Identify which cell holds the provided text, then report its (X, Y) central coordinate. 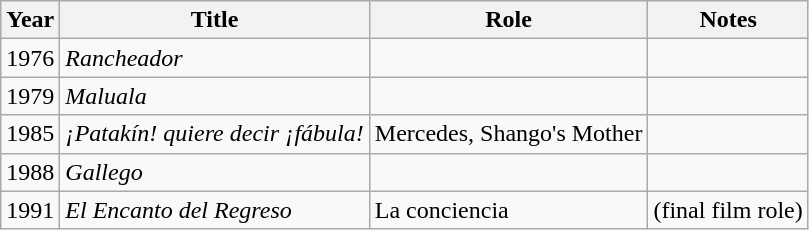
1985 (30, 134)
Year (30, 20)
Title (214, 20)
Role (508, 20)
1988 (30, 172)
La conciencia (508, 210)
El Encanto del Regreso (214, 210)
1976 (30, 58)
1991 (30, 210)
1979 (30, 96)
Gallego (214, 172)
Maluala (214, 96)
Rancheador (214, 58)
Mercedes, Shango's Mother (508, 134)
¡Patakín! quiere decir ¡fábula! (214, 134)
(final film role) (728, 210)
Notes (728, 20)
